Extract the [X, Y] coordinate from the center of the cell holding the provided text.  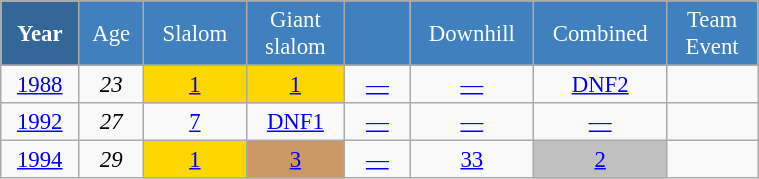
Giantslalom [296, 34]
27 [112, 122]
1994 [40, 160]
Downhill [472, 34]
DNF1 [296, 122]
33 [472, 160]
Team Event [712, 34]
Age [112, 34]
Year [40, 34]
DNF2 [600, 85]
1992 [40, 122]
2 [600, 160]
Combined [600, 34]
29 [112, 160]
Slalom [195, 34]
7 [195, 122]
1988 [40, 85]
3 [296, 160]
23 [112, 85]
